Determine the (x, y) coordinate at the center of the cell enclosing the given text.  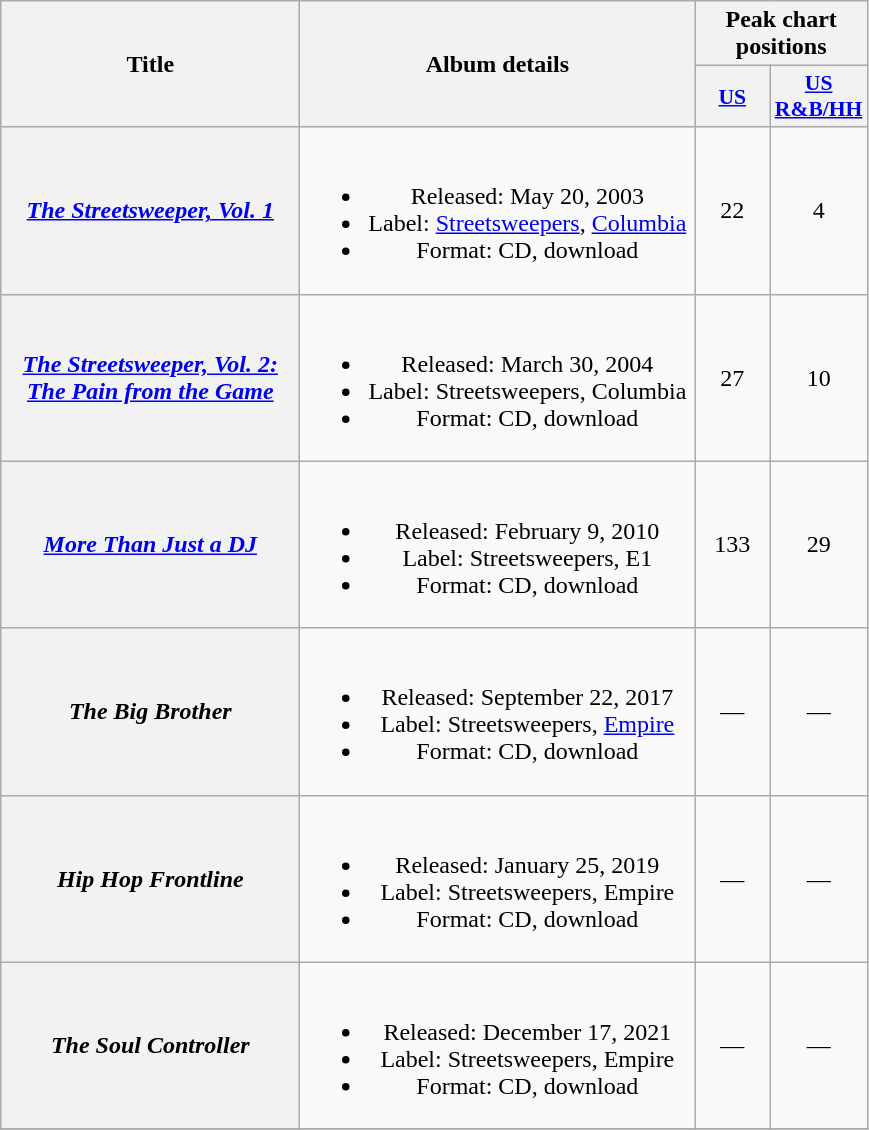
Released: December 17, 2021Label: Streetsweepers, EmpireFormat: CD, download (498, 1046)
4 (819, 210)
22 (732, 210)
USR&B/HH (819, 96)
Released: January 25, 2019Label: Streetsweepers, EmpireFormat: CD, download (498, 878)
Released: February 9, 2010Label: Streetsweepers, E1Format: CD, download (498, 544)
The Streetsweeper, Vol. 2: The Pain from the Game (150, 378)
29 (819, 544)
The Big Brother (150, 712)
Album details (498, 64)
US (732, 96)
Hip Hop Frontline (150, 878)
133 (732, 544)
Released: May 20, 2003Label: Streetsweepers, ColumbiaFormat: CD, download (498, 210)
Released: March 30, 2004Label: Streetsweepers, ColumbiaFormat: CD, download (498, 378)
More Than Just a DJ (150, 544)
Peak chart positions (782, 34)
Released: September 22, 2017Label: Streetsweepers, EmpireFormat: CD, download (498, 712)
The Soul Controller (150, 1046)
Title (150, 64)
The Streetsweeper, Vol. 1 (150, 210)
10 (819, 378)
27 (732, 378)
